From the cell containing the given text, extract its center point as (X, Y) coordinate. 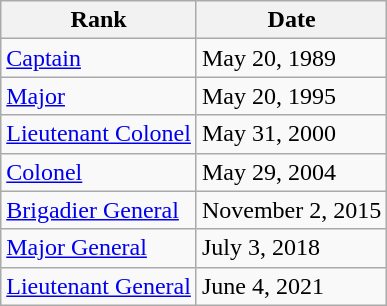
June 4, 2021 (291, 286)
Date (291, 20)
Lieutenant Colonel (99, 134)
May 20, 1995 (291, 96)
Lieutenant General (99, 286)
Major (99, 96)
Brigadier General (99, 210)
Major General (99, 248)
May 31, 2000 (291, 134)
November 2, 2015 (291, 210)
Rank (99, 20)
May 20, 1989 (291, 58)
July 3, 2018 (291, 248)
May 29, 2004 (291, 172)
Colonel (99, 172)
Captain (99, 58)
